Pinpoint the cell where the given text exists, returning its (X, Y) midpoint coordinate. 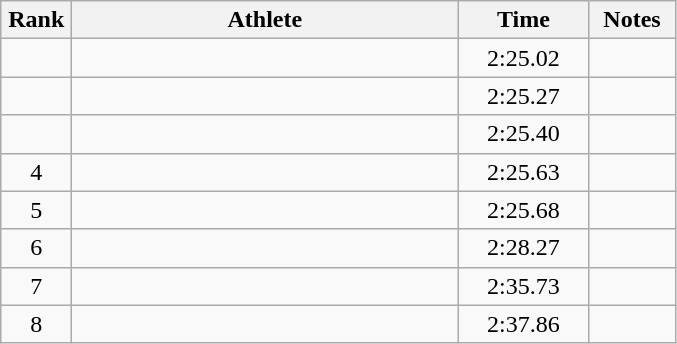
2:25.63 (524, 172)
2:35.73 (524, 286)
2:37.86 (524, 324)
4 (36, 172)
2:25.68 (524, 210)
Time (524, 20)
Athlete (265, 20)
2:25.40 (524, 134)
7 (36, 286)
5 (36, 210)
6 (36, 248)
8 (36, 324)
2:28.27 (524, 248)
2:25.27 (524, 96)
2:25.02 (524, 58)
Rank (36, 20)
Notes (632, 20)
